Search for the cell housing the specified text and yield its [X, Y] center coordinate. 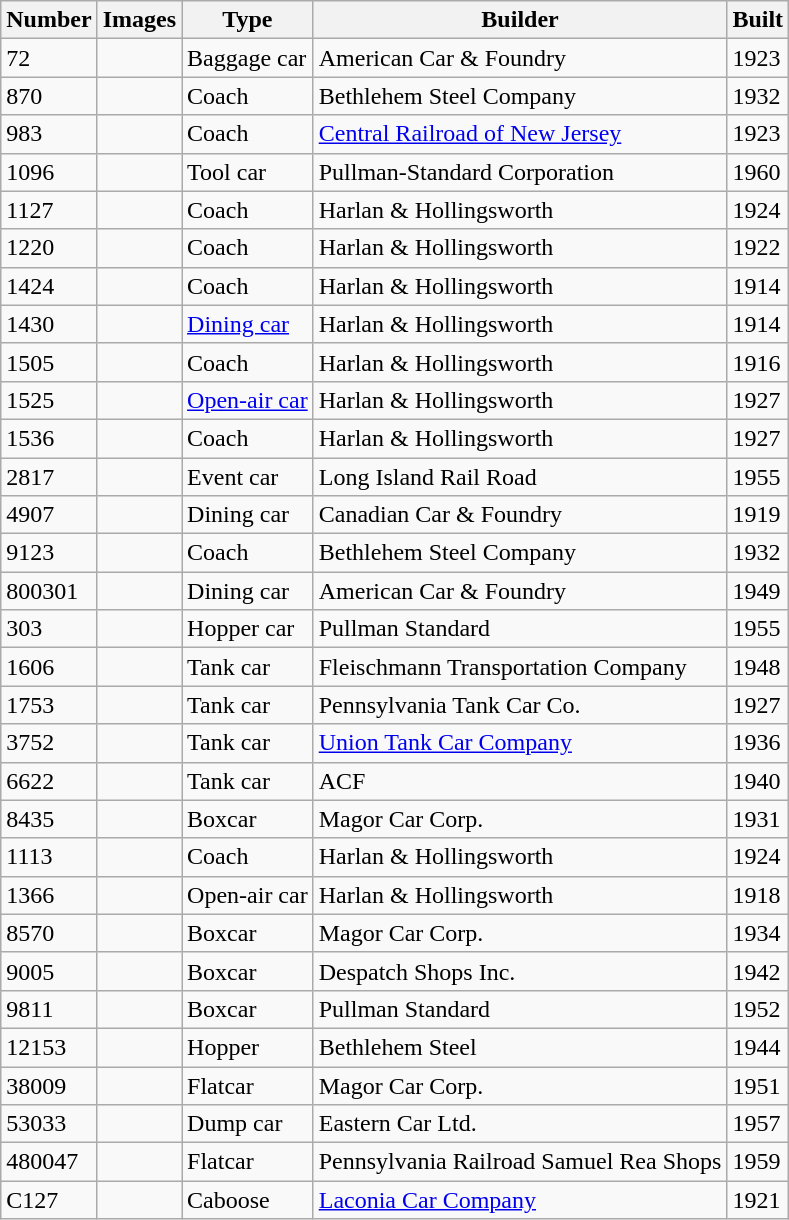
Built [758, 20]
1948 [758, 667]
Central Railroad of New Jersey [520, 134]
800301 [49, 591]
Images [139, 20]
Eastern Car Ltd. [520, 1124]
Caboose [248, 1200]
Hopper car [248, 629]
C127 [49, 1200]
Laconia Car Company [520, 1200]
870 [49, 96]
1936 [758, 743]
1606 [49, 667]
1951 [758, 1085]
8435 [49, 819]
Bethlehem Steel [520, 1047]
Hopper [248, 1047]
1753 [49, 705]
Long Island Rail Road [520, 477]
Tool car [248, 172]
1366 [49, 895]
72 [49, 58]
3752 [49, 743]
Event car [248, 477]
Pennsylvania Tank Car Co. [520, 705]
Builder [520, 20]
Number [49, 20]
1952 [758, 1009]
480047 [49, 1162]
1942 [758, 971]
1919 [758, 515]
Type [248, 20]
9123 [49, 553]
8570 [49, 933]
1957 [758, 1124]
Union Tank Car Company [520, 743]
1220 [49, 248]
1944 [758, 1047]
ACF [520, 781]
12153 [49, 1047]
1931 [758, 819]
1127 [49, 210]
1536 [49, 438]
Pennsylvania Railroad Samuel Rea Shops [520, 1162]
Despatch Shops Inc. [520, 971]
Canadian Car & Foundry [520, 515]
303 [49, 629]
1934 [758, 933]
1940 [758, 781]
1113 [49, 857]
6622 [49, 781]
2817 [49, 477]
9005 [49, 971]
1959 [758, 1162]
1424 [49, 286]
38009 [49, 1085]
1096 [49, 172]
Fleischmann Transportation Company [520, 667]
1916 [758, 362]
1960 [758, 172]
Baggage car [248, 58]
1918 [758, 895]
1430 [49, 324]
1505 [49, 362]
4907 [49, 515]
9811 [49, 1009]
983 [49, 134]
1922 [758, 248]
53033 [49, 1124]
1525 [49, 400]
1921 [758, 1200]
Pullman-Standard Corporation [520, 172]
1949 [758, 591]
Dump car [248, 1124]
